Return the (X, Y) coordinate for the center point of the cell that contains the specified text.  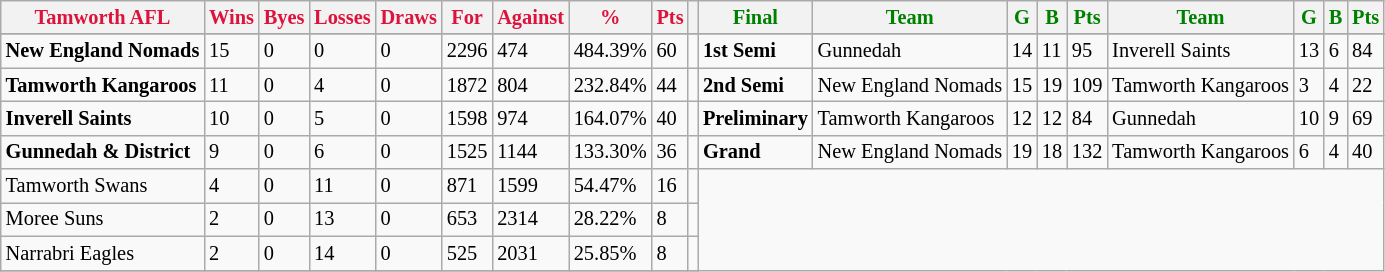
44 (670, 85)
1599 (530, 186)
Gunnedah & District (102, 152)
25.85% (610, 253)
Wins (232, 17)
36 (670, 152)
For (467, 17)
974 (530, 118)
22 (1366, 85)
54.47% (610, 186)
Draws (409, 17)
18 (1052, 152)
2nd Semi (756, 85)
1598 (467, 118)
484.39% (610, 51)
Final (756, 17)
1144 (530, 152)
Narrabri Eagles (102, 253)
804 (530, 85)
109 (1087, 85)
95 (1087, 51)
Against (530, 17)
1525 (467, 152)
2314 (530, 219)
Grand (756, 152)
60 (670, 51)
Tamworth Swans (102, 186)
1872 (467, 85)
Moree Suns (102, 219)
132 (1087, 152)
474 (530, 51)
871 (467, 186)
28.22% (610, 219)
Preliminary (756, 118)
Losses (342, 17)
164.07% (610, 118)
Tamworth AFL (102, 17)
133.30% (610, 152)
Byes (284, 17)
3 (1309, 85)
69 (1366, 118)
2031 (530, 253)
653 (467, 219)
1st Semi (756, 51)
16 (670, 186)
525 (467, 253)
2296 (467, 51)
% (610, 17)
5 (342, 118)
232.84% (610, 85)
